Pinpoint the cell where the given text exists, returning its [X, Y] midpoint coordinate. 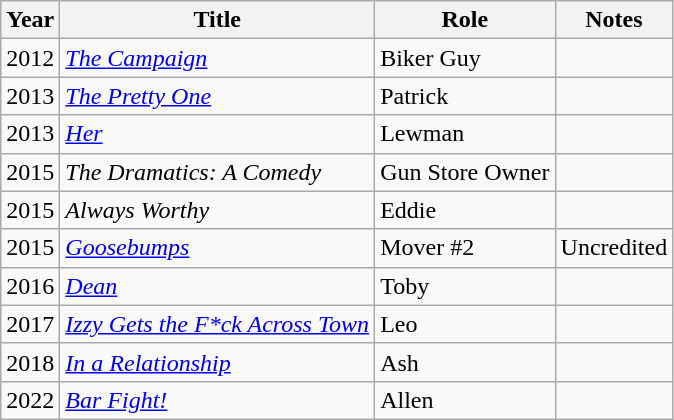
Mover #2 [465, 248]
Role [465, 20]
Goosebumps [218, 248]
2012 [30, 58]
2018 [30, 362]
The Campaign [218, 58]
Her [218, 134]
Eddie [465, 210]
The Pretty One [218, 96]
In a Relationship [218, 362]
Ash [465, 362]
Year [30, 20]
Leo [465, 324]
Toby [465, 286]
Uncredited [614, 248]
Always Worthy [218, 210]
Title [218, 20]
2022 [30, 400]
Allen [465, 400]
Notes [614, 20]
Izzy Gets the F*ck Across Town [218, 324]
Biker Guy [465, 58]
Dean [218, 286]
Patrick [465, 96]
The Dramatics: A Comedy [218, 172]
2016 [30, 286]
2017 [30, 324]
Gun Store Owner [465, 172]
Lewman [465, 134]
Bar Fight! [218, 400]
